Identify which cell holds the provided text, then report its [X, Y] central coordinate. 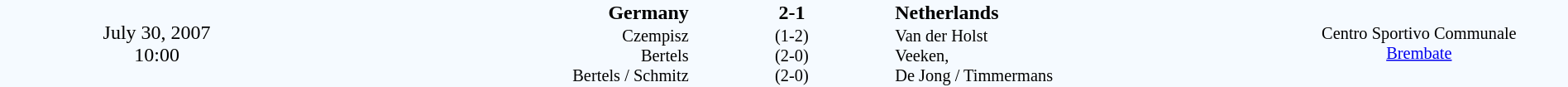
CzempiszBertelsBertels / Schmitz [501, 56]
Germany [501, 12]
(1-2)(2-0)(2-0) [791, 56]
Centro Sportivo CommunaleBrembate [1419, 43]
Netherlands [1082, 12]
Van der HolstVeeken,De Jong / Timmermans [1082, 56]
July 30, 200710:00 [157, 43]
2-1 [791, 12]
